Locate the cell with the specified text and output its [X, Y] center coordinate. 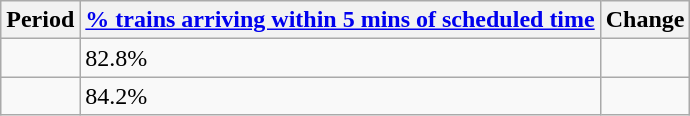
% trains arriving within 5 mins of scheduled time [340, 20]
84.2% [340, 96]
Period [40, 20]
82.8% [340, 58]
Change [645, 20]
